Return (X, Y) of the center of cell containing provided text 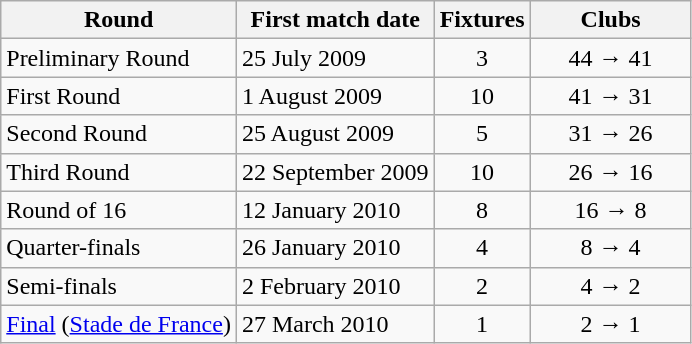
22 September 2009 (335, 172)
Round of 16 (119, 210)
1 August 2009 (335, 96)
Semi-finals (119, 286)
First Round (119, 96)
26 → 16 (610, 172)
2 February 2010 (335, 286)
16 → 8 (610, 210)
8 → 4 (610, 248)
Third Round (119, 172)
4 → 2 (610, 286)
Second Round (119, 134)
2 → 1 (610, 324)
Final (Stade de France) (119, 324)
Fixtures (482, 20)
27 March 2010 (335, 324)
25 August 2009 (335, 134)
First match date (335, 20)
25 July 2009 (335, 58)
Preliminary Round (119, 58)
Clubs (610, 20)
Round (119, 20)
Quarter-finals (119, 248)
8 (482, 210)
5 (482, 134)
3 (482, 58)
2 (482, 286)
44 → 41 (610, 58)
41 → 31 (610, 96)
12 January 2010 (335, 210)
26 January 2010 (335, 248)
4 (482, 248)
1 (482, 324)
31 → 26 (610, 134)
